Search for the cell housing the specified text and yield its (X, Y) center coordinate. 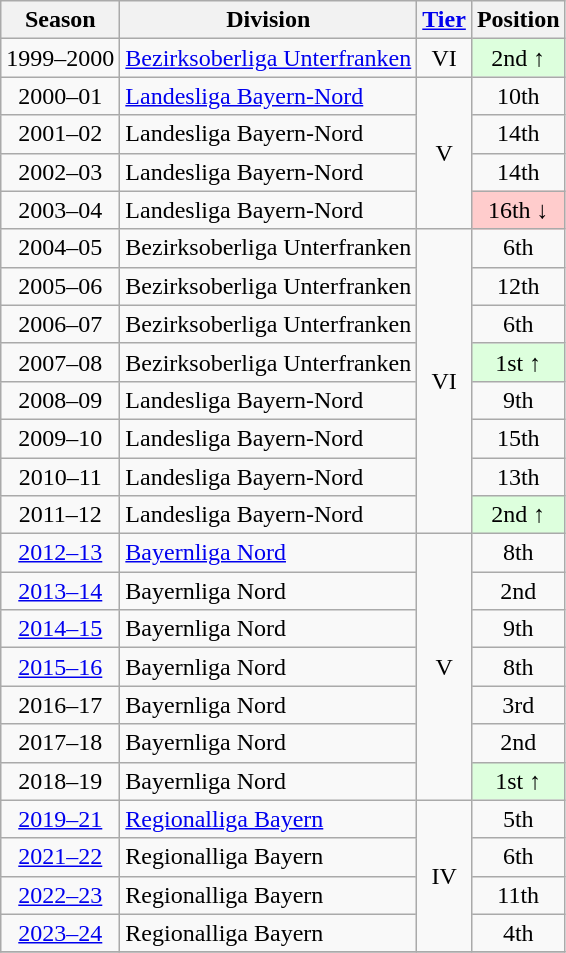
2004–05 (60, 248)
5th (518, 819)
2012–13 (60, 553)
2021–22 (60, 857)
Season (60, 20)
2003–04 (60, 210)
2013–14 (60, 591)
2022–23 (60, 895)
2009–10 (60, 438)
2008–09 (60, 400)
2007–08 (60, 362)
10th (518, 96)
Division (268, 20)
2017–18 (60, 743)
2023–24 (60, 933)
2019–21 (60, 819)
2015–16 (60, 667)
15th (518, 438)
IV (444, 876)
2002–03 (60, 172)
3rd (518, 705)
13th (518, 477)
2000–01 (60, 96)
2011–12 (60, 515)
2005–06 (60, 286)
4th (518, 933)
2014–15 (60, 629)
2006–07 (60, 324)
Position (518, 20)
2001–02 (60, 134)
2016–17 (60, 705)
Tier (444, 20)
11th (518, 895)
12th (518, 286)
1999–2000 (60, 58)
2010–11 (60, 477)
16th ↓ (518, 210)
2018–19 (60, 781)
